From the cell containing the given text, extract its center point as [x, y] coordinate. 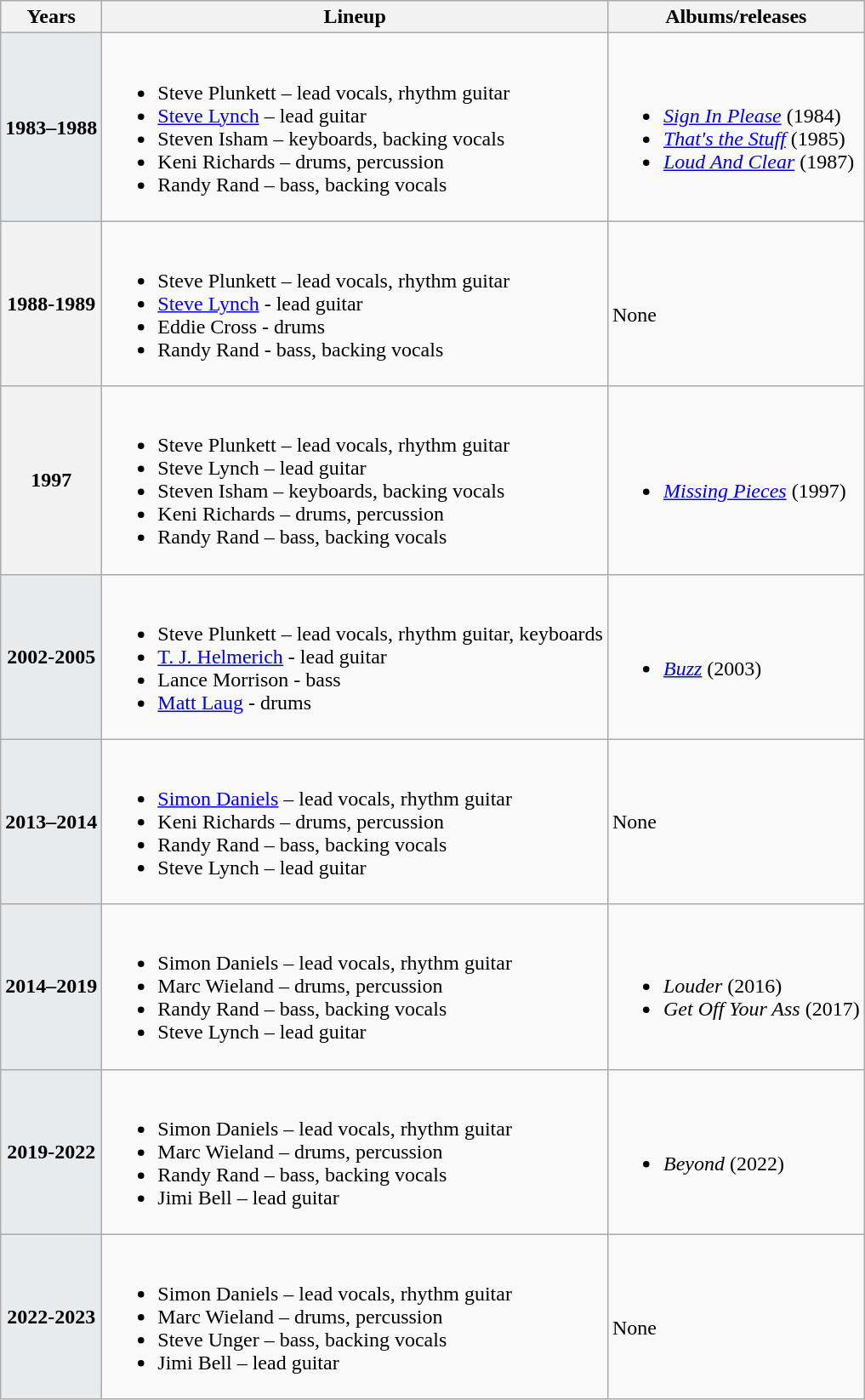
1988-1989 [51, 304]
Years [51, 17]
Simon Daniels – lead vocals, rhythm guitarMarc Wieland – drums, percussionRandy Rand – bass, backing vocalsSteve Lynch – lead guitar [356, 987]
1997 [51, 480]
2013–2014 [51, 822]
2022-2023 [51, 1317]
Sign In Please (1984)That's the Stuff (1985)Loud And Clear (1987) [736, 128]
Simon Daniels – lead vocals, rhythm guitarKeni Richards – drums, percussionRandy Rand – bass, backing vocalsSteve Lynch – lead guitar [356, 822]
Simon Daniels – lead vocals, rhythm guitarMarc Wieland – drums, percussionSteve Unger – bass, backing vocalsJimi Bell – lead guitar [356, 1317]
2019-2022 [51, 1152]
1983–1988 [51, 128]
Lineup [356, 17]
Missing Pieces (1997) [736, 480]
Steve Plunkett – lead vocals, rhythm guitarSteve Lynch - lead guitarEddie Cross - drumsRandy Rand - bass, backing vocals [356, 304]
2014–2019 [51, 987]
Steve Plunkett – lead vocals, rhythm guitar, keyboardsT. J. Helmerich - lead guitarLance Morrison - bassMatt Laug - drums [356, 657]
Buzz (2003) [736, 657]
2002-2005 [51, 657]
Louder (2016)Get Off Your Ass (2017) [736, 987]
Albums/releases [736, 17]
Simon Daniels – lead vocals, rhythm guitarMarc Wieland – drums, percussionRandy Rand – bass, backing vocalsJimi Bell – lead guitar [356, 1152]
Beyond (2022) [736, 1152]
